Scan for the cell matching the given text and deliver its (x, y) coordinate at center. 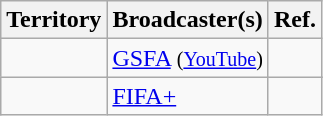
Territory (54, 20)
FIFA+ (188, 96)
GSFA (YouTube) (188, 58)
Ref. (294, 20)
Broadcaster(s) (188, 20)
